Provide the [x, y] coordinate of the cell's center where the given text is located.  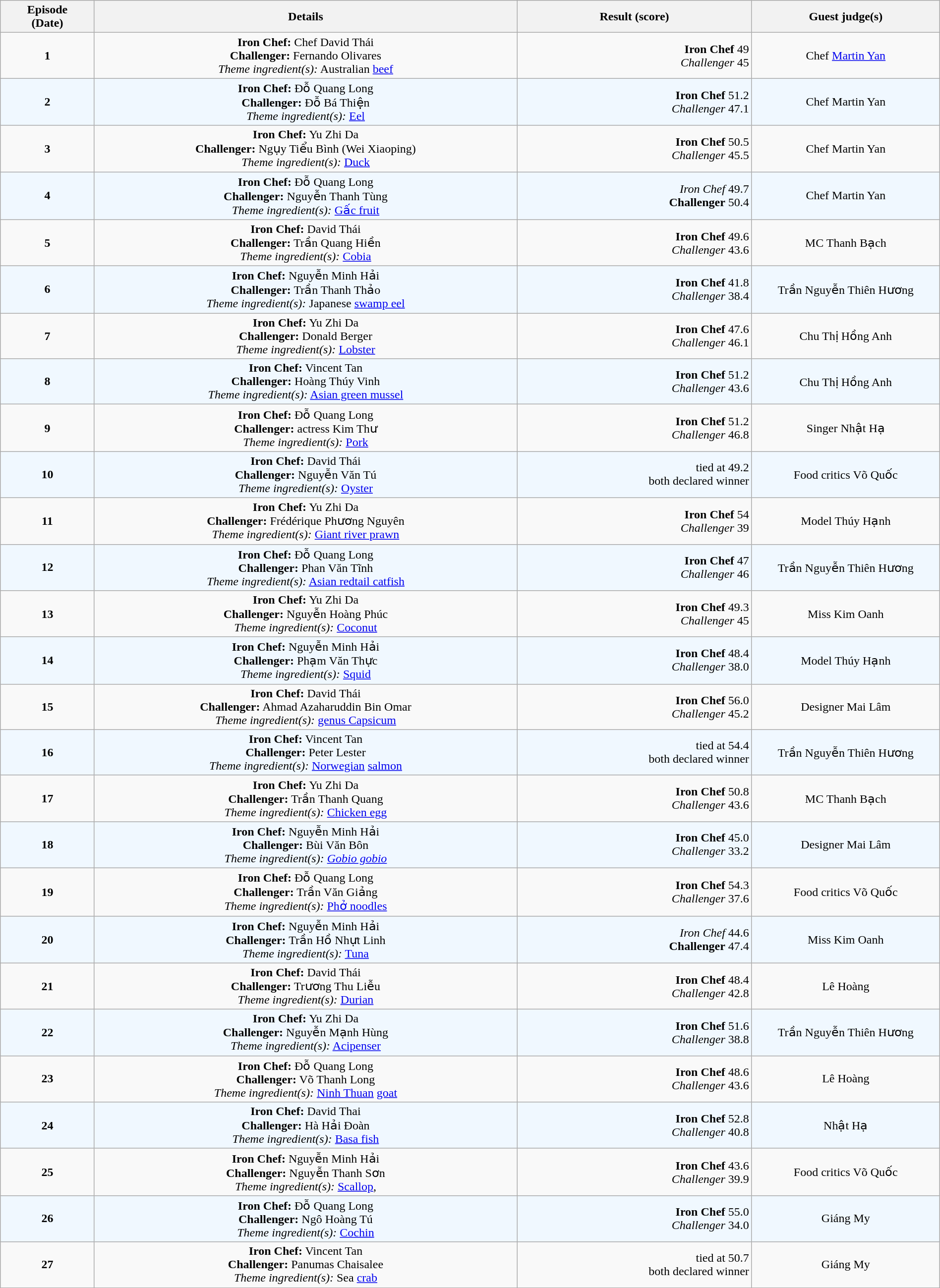
24 [48, 1125]
21 [48, 986]
Iron Chef: David Thái Challenger: Nguyễn Văn Tú Theme ingredient(s): Oyster [305, 475]
tied at 49.2 both declared winner [635, 475]
Iron Chef 48.6Challenger 43.6 [635, 1079]
2 [48, 102]
23 [48, 1079]
Iron Chef: Đỗ Quang Long Challenger: Ngô Hoàng Tú Theme ingredient(s): Cochin [305, 1219]
Iron Chef: Yu Zhi Da Challenger: Ngụy Tiểu Bình (Wei Xiaoping) Theme ingredient(s): Duck [305, 149]
19 [48, 892]
Iron Chef 49.3Challenger 45 [635, 614]
Iron Chef 51.2Challenger 43.6 [635, 382]
Iron Chef 43.6Challenger 39.9 [635, 1172]
Iron Chef 54.3Challenger 37.6 [635, 892]
Iron Chef: David Thái Challenger: Ahmad Azaharuddin Bin Omar Theme ingredient(s): genus Capsicum [305, 707]
Iron Chef 44.6Challenger 47.4 [635, 940]
Iron Chef: Vincent Tan Challenger: Hoàng Thúy Vinh Theme ingredient(s): Asian green mussel [305, 382]
Iron Chef 55.0Challenger 34.0 [635, 1219]
Iron Chef 49.6 Challenger 43.6 [635, 243]
Iron Chef 41.8Challenger 38.4 [635, 289]
22 [48, 1033]
Iron Chef: Nguyễn Minh Hải Challenger: Bùi Văn Bôn Theme ingredient(s): Gobio gobio [305, 845]
tied at 54.4 both declared winner [635, 752]
Iron Chef 52.8Challenger 40.8 [635, 1125]
Iron Chef 48.4Challenger 42.8 [635, 986]
Singer Nhật Hạ [846, 428]
18 [48, 845]
20 [48, 940]
Iron Chef: Vincent Tan Challenger: Peter Lester Theme ingredient(s): Norwegian salmon [305, 752]
Iron Chef: Đỗ Quang Long Challenger: Nguyễn Thanh Tùng Theme ingredient(s): Gấc fruit [305, 195]
Iron Chef: Đỗ Quang Long Challenger: actress Kim Thư Theme ingredient(s): Pork [305, 428]
15 [48, 707]
Iron Chef: Nguyễn Minh Hải Challenger: Trần Thanh Thảo Theme ingredient(s): Japanese swamp eel [305, 289]
Iron Chef: David Thái Challenger: Trần Quang HiềnTheme ingredient(s): Cobia [305, 243]
12 [48, 567]
Iron Chef: David Thai Challenger: Hà Hải Đoàn Theme ingredient(s): Basa fish [305, 1125]
Iron Chef 47Challenger 46 [635, 567]
Iron Chef: Nguyễn Minh Hải Challenger: Phạm Văn Thực Theme ingredient(s): Squid [305, 660]
3 [48, 149]
Iron Chef 49 Challenger 45 [635, 56]
14 [48, 660]
Details [305, 17]
Iron Chef: Yu Zhi Da Challenger: Trần Thanh Quang Theme ingredient(s): Chicken egg [305, 798]
Iron Chef: Đỗ Quang Long Challenger: Phan Văn Tĩnh Theme ingredient(s): Asian redtail catfish [305, 567]
Iron Chef: Đỗ Quang Long Challenger: Võ Thanh Long Theme ingredient(s): Ninh Thuan goat [305, 1079]
16 [48, 752]
Iron Chef 45.0Challenger 33.2 [635, 845]
8 [48, 382]
Iron Chef 56.0Challenger 45.2 [635, 707]
Iron Chef: Yu Zhi Da Challenger: Donald Berger Theme ingredient(s): Lobster [305, 336]
Iron Chef: Nguyễn Minh Hải Challenger: Nguyễn Thanh Sơn Theme ingredient(s): Scallop, [305, 1172]
4 [48, 195]
Iron Chef 50.8Challenger 43.6 [635, 798]
11 [48, 521]
Iron Chef 51.2Challenger 46.8 [635, 428]
Guest judge(s) [846, 17]
26 [48, 1219]
Iron Chef 51.6Challenger 38.8 [635, 1033]
17 [48, 798]
Episode (Date) [48, 17]
Iron Chef: Đỗ Quang Long Challenger: Đỗ Bá ThiệnTheme ingredient(s): Eel [305, 102]
Iron Chef: Đỗ Quang Long Challenger: Trần Văn Giảng Theme ingredient(s): Phở noodles [305, 892]
Iron Chef: Nguyễn Minh Hải Challenger: Trần Hồ Nhựt Linh Theme ingredient(s): Tuna [305, 940]
5 [48, 243]
7 [48, 336]
1 [48, 56]
6 [48, 289]
Iron Chef 51.2 Challenger 47.1 [635, 102]
Nhật Hạ [846, 1125]
Iron Chef: Yu Zhi Da Challenger: Nguyễn Mạnh Hùng Theme ingredient(s): Acipenser [305, 1033]
Iron Chef 54Challenger 39 [635, 521]
Iron Chef: Yu Zhi Da Challenger: Nguyễn Hoàng Phúc Theme ingredient(s): Coconut [305, 614]
tied at 50.7 both declared winner [635, 1265]
Iron Chef 48.4Challenger 38.0 [635, 660]
9 [48, 428]
13 [48, 614]
Iron Chef: Yu Zhi Da Challenger: Frédérique Phương Nguyên Theme ingredient(s): Giant river prawn [305, 521]
27 [48, 1265]
Iron Chef: Chef David Thái Challenger: Fernando Olivares Theme ingredient(s): Australian beef [305, 56]
Iron Chef: Vincent Tan Challenger: Panumas Chaisalee Theme ingredient(s): Sea crab [305, 1265]
Iron Chef 49.7 Challenger 50.4 [635, 195]
25 [48, 1172]
10 [48, 475]
Iron Chef 47.6Challenger 46.1 [635, 336]
Iron Chef: David Thái Challenger: Trương Thu Liễu Theme ingredient(s): Durian [305, 986]
Result (score) [635, 17]
Iron Chef 50.5 Challenger 45.5 [635, 149]
